For the text-containing cell, return its midpoint in (x, y) coordinate format. 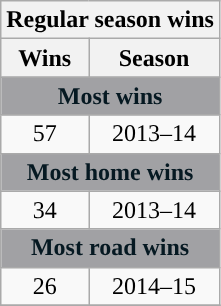
Regular season wins (110, 20)
Most home wins (110, 172)
Wins (45, 58)
Season (154, 58)
Most road wins (110, 248)
26 (45, 286)
2014–15 (154, 286)
Most wins (110, 96)
34 (45, 210)
57 (45, 134)
